Detect which cell encompasses the target text, then output its (X, Y) center coordinate. 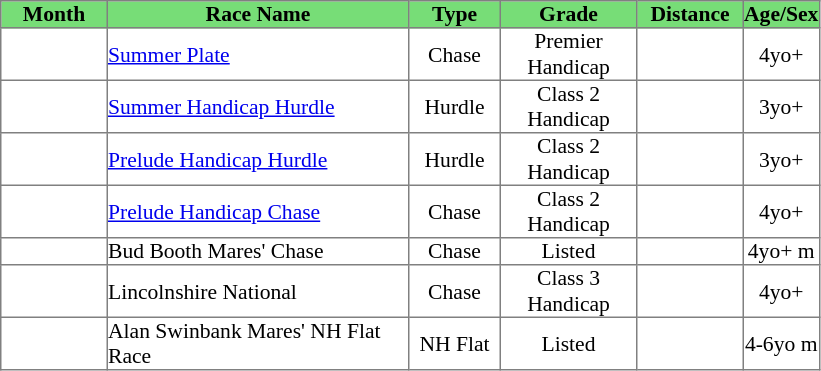
Type (455, 14)
4yo+ m (781, 252)
Class 3 Handicap (568, 291)
Race Name (258, 14)
NH Flat (455, 343)
Summer Handicap Hurdle (258, 106)
Prelude Handicap Chase (258, 211)
Month (54, 14)
Summer Plate (258, 54)
Grade (568, 14)
4-6yo m (781, 343)
Distance (690, 14)
Prelude Handicap Hurdle (258, 159)
Age/Sex (781, 14)
Lincolnshire National (258, 291)
Alan Swinbank Mares' NH Flat Race (258, 343)
Premier Handicap (568, 54)
Bud Booth Mares' Chase (258, 252)
